Scan for the cell matching the given text and deliver its (x, y) coordinate at center. 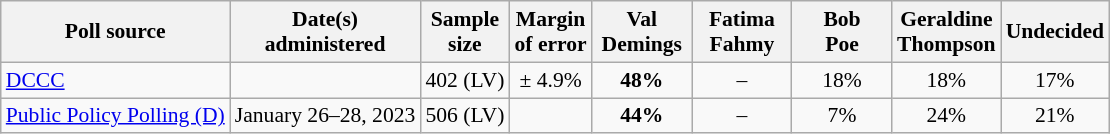
Undecided (1055, 32)
± 4.9% (550, 80)
DCCC (116, 80)
GeraldineThompson (946, 32)
21% (1055, 116)
Poll source (116, 32)
Samplesize (464, 32)
January 26–28, 2023 (326, 116)
ValDemings (642, 32)
24% (946, 116)
Marginof error (550, 32)
7% (842, 116)
402 (LV) (464, 80)
17% (1055, 80)
BobPoe (842, 32)
Date(s)administered (326, 32)
44% (642, 116)
FatimaFahmy (742, 32)
Public Policy Polling (D) (116, 116)
506 (LV) (464, 116)
48% (642, 80)
